Identify which cell holds the provided text, then report its [X, Y] central coordinate. 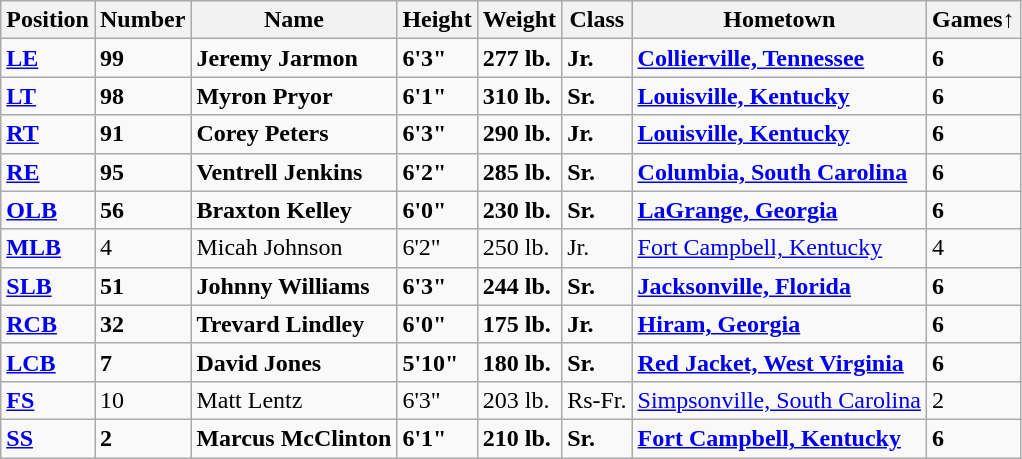
LT [48, 96]
MLB [48, 248]
Rs-Fr. [597, 400]
Name [294, 20]
203 lb. [519, 400]
Height [437, 20]
51 [142, 286]
SLB [48, 286]
Myron Pryor [294, 96]
285 lb. [519, 172]
LaGrange, Georgia [779, 210]
Number [142, 20]
Hometown [779, 20]
310 lb. [519, 96]
210 lb. [519, 438]
230 lb. [519, 210]
Games↑ [973, 20]
Columbia, South Carolina [779, 172]
98 [142, 96]
250 lb. [519, 248]
RT [48, 134]
Braxton Kelley [294, 210]
Johnny Williams [294, 286]
10 [142, 400]
Weight [519, 20]
David Jones [294, 362]
Jacksonville, Florida [779, 286]
LCB [48, 362]
Trevard Lindley [294, 324]
Position [48, 20]
Red Jacket, West Virginia [779, 362]
Collierville, Tennessee [779, 58]
FS [48, 400]
Micah Johnson [294, 248]
Class [597, 20]
RCB [48, 324]
Ventrell Jenkins [294, 172]
RE [48, 172]
244 lb. [519, 286]
277 lb. [519, 58]
7 [142, 362]
99 [142, 58]
180 lb. [519, 362]
OLB [48, 210]
LE [48, 58]
32 [142, 324]
175 lb. [519, 324]
Matt Lentz [294, 400]
SS [48, 438]
56 [142, 210]
5'10" [437, 362]
95 [142, 172]
Corey Peters [294, 134]
Simpsonville, South Carolina [779, 400]
Jeremy Jarmon [294, 58]
Marcus McClinton [294, 438]
290 lb. [519, 134]
91 [142, 134]
Hiram, Georgia [779, 324]
